Scan for the cell matching the given text and deliver its [x, y] coordinate at center. 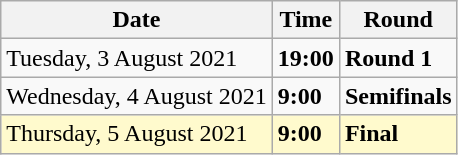
Round [398, 20]
19:00 [306, 58]
Date [137, 20]
Thursday, 5 August 2021 [137, 134]
Final [398, 134]
Semifinals [398, 96]
Round 1 [398, 58]
Tuesday, 3 August 2021 [137, 58]
Wednesday, 4 August 2021 [137, 96]
Time [306, 20]
